Return the [X, Y] coordinate for the center point of the cell that contains the specified text.  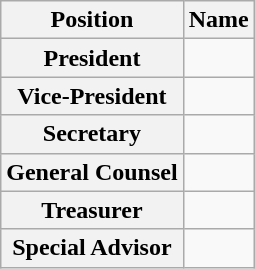
Secretary [92, 134]
Name [218, 20]
General Counsel [92, 172]
Treasurer [92, 210]
Special Advisor [92, 248]
Vice-President [92, 96]
Position [92, 20]
President [92, 58]
